Scan for the cell matching the given text and deliver its [x, y] coordinate at center. 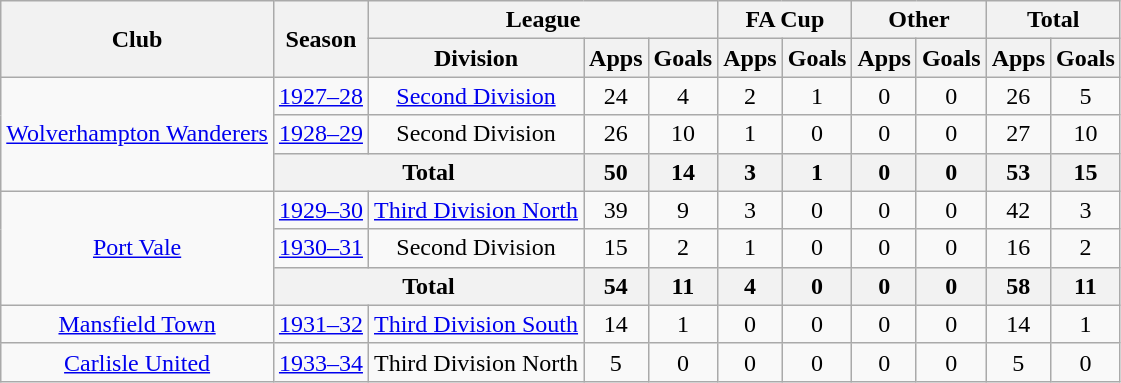
1933–34 [320, 362]
1931–32 [320, 324]
1927–28 [320, 96]
Wolverhampton Wanderers [138, 134]
1928–29 [320, 134]
24 [616, 96]
Division [476, 58]
Third Division South [476, 324]
53 [1018, 172]
Other [919, 20]
42 [1018, 210]
9 [683, 210]
50 [616, 172]
Mansfield Town [138, 324]
39 [616, 210]
54 [616, 286]
16 [1018, 248]
FA Cup [785, 20]
Season [320, 39]
27 [1018, 134]
Club [138, 39]
58 [1018, 286]
1930–31 [320, 248]
1929–30 [320, 210]
League [542, 20]
Carlisle United [138, 362]
Port Vale [138, 248]
